Search for the cell housing the specified text and yield its [x, y] center coordinate. 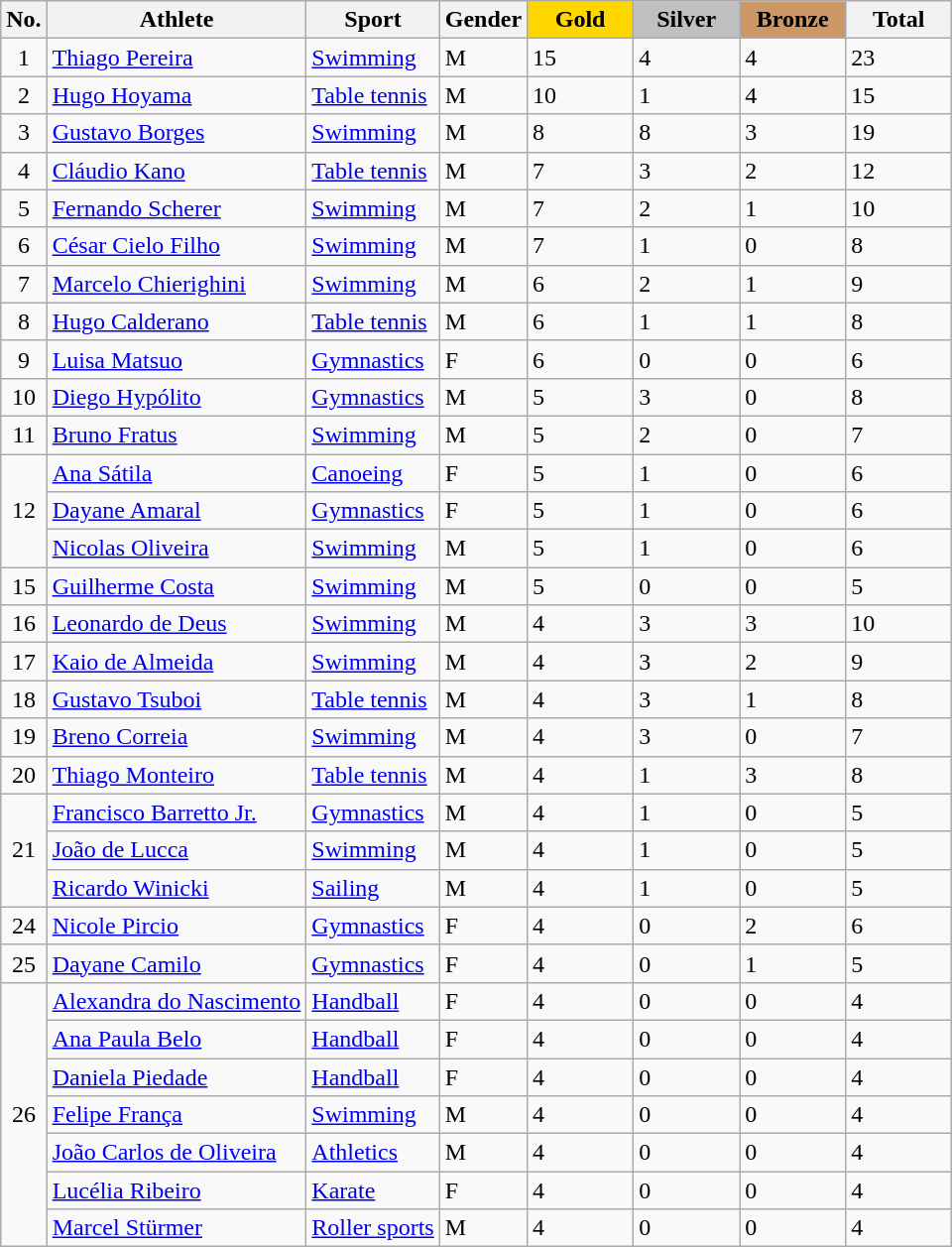
Karate [373, 1190]
18 [24, 699]
Felipe França [177, 1115]
Hugo Calderano [177, 321]
Nicole Pircio [177, 926]
26 [24, 1114]
João de Lucca [177, 850]
Leonardo de Deus [177, 624]
Diego Hypólito [177, 397]
Thiago Pereira [177, 58]
Silver [686, 20]
Canoeing [373, 473]
Gustavo Borges [177, 133]
Marcelo Chierighini [177, 284]
Luisa Matsuo [177, 359]
Ana Sátila [177, 473]
César Cielo Filho [177, 246]
Breno Correia [177, 737]
Hugo Hoyama [177, 95]
Daniela Piedade [177, 1076]
Bruno Fratus [177, 435]
Gold [581, 20]
Alexandra do Nascimento [177, 1001]
20 [24, 775]
Dayane Amaral [177, 511]
Thiago Monteiro [177, 775]
Ricardo Winicki [177, 888]
Fernando Scherer [177, 208]
Athletics [373, 1153]
25 [24, 963]
21 [24, 850]
Sailing [373, 888]
Roller sports [373, 1228]
17 [24, 662]
Kaio de Almeida [177, 662]
Dayane Camilo [177, 963]
Sport [373, 20]
Nicolas Oliveira [177, 549]
16 [24, 624]
Ana Paula Belo [177, 1039]
Athlete [177, 20]
23 [898, 58]
No. [24, 20]
Total [898, 20]
João Carlos de Oliveira [177, 1153]
Lucélia Ribeiro [177, 1190]
11 [24, 435]
Bronze [793, 20]
Francisco Barretto Jr. [177, 812]
Gustavo Tsuboi [177, 699]
Cláudio Kano [177, 171]
Marcel Stürmer [177, 1228]
Gender [483, 20]
Guilherme Costa [177, 586]
24 [24, 926]
